Output the (X, Y) coordinate of the center of the cell containing the given text.  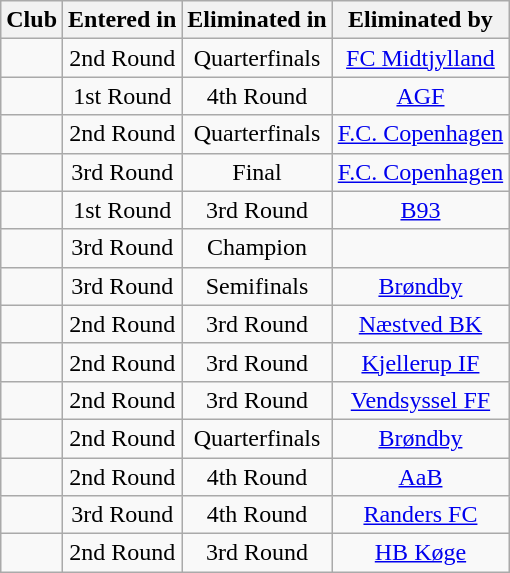
Final (257, 172)
Eliminated by (420, 20)
Kjellerup IF (420, 362)
Club (32, 20)
Eliminated in (257, 20)
Entered in (122, 20)
Semifinals (257, 286)
Champion (257, 248)
Næstved BK (420, 324)
FC Midtjylland (420, 58)
Randers FC (420, 515)
HB Køge (420, 553)
AGF (420, 96)
B93 (420, 210)
AaB (420, 477)
Vendsyssel FF (420, 400)
